Identify which cell holds the provided text, then report its [X, Y] central coordinate. 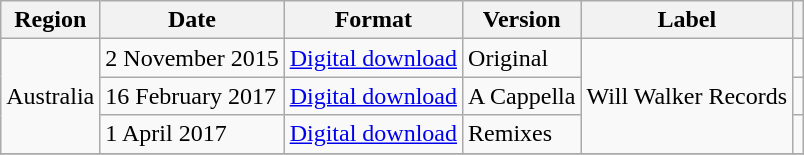
A Cappella [522, 96]
Remixes [522, 134]
Version [522, 20]
Label [687, 20]
Format [373, 20]
2 November 2015 [192, 58]
Region [50, 20]
Australia [50, 96]
1 April 2017 [192, 134]
Will Walker Records [687, 96]
Original [522, 58]
Date [192, 20]
16 February 2017 [192, 96]
